Search for the cell housing the specified text and yield its [X, Y] center coordinate. 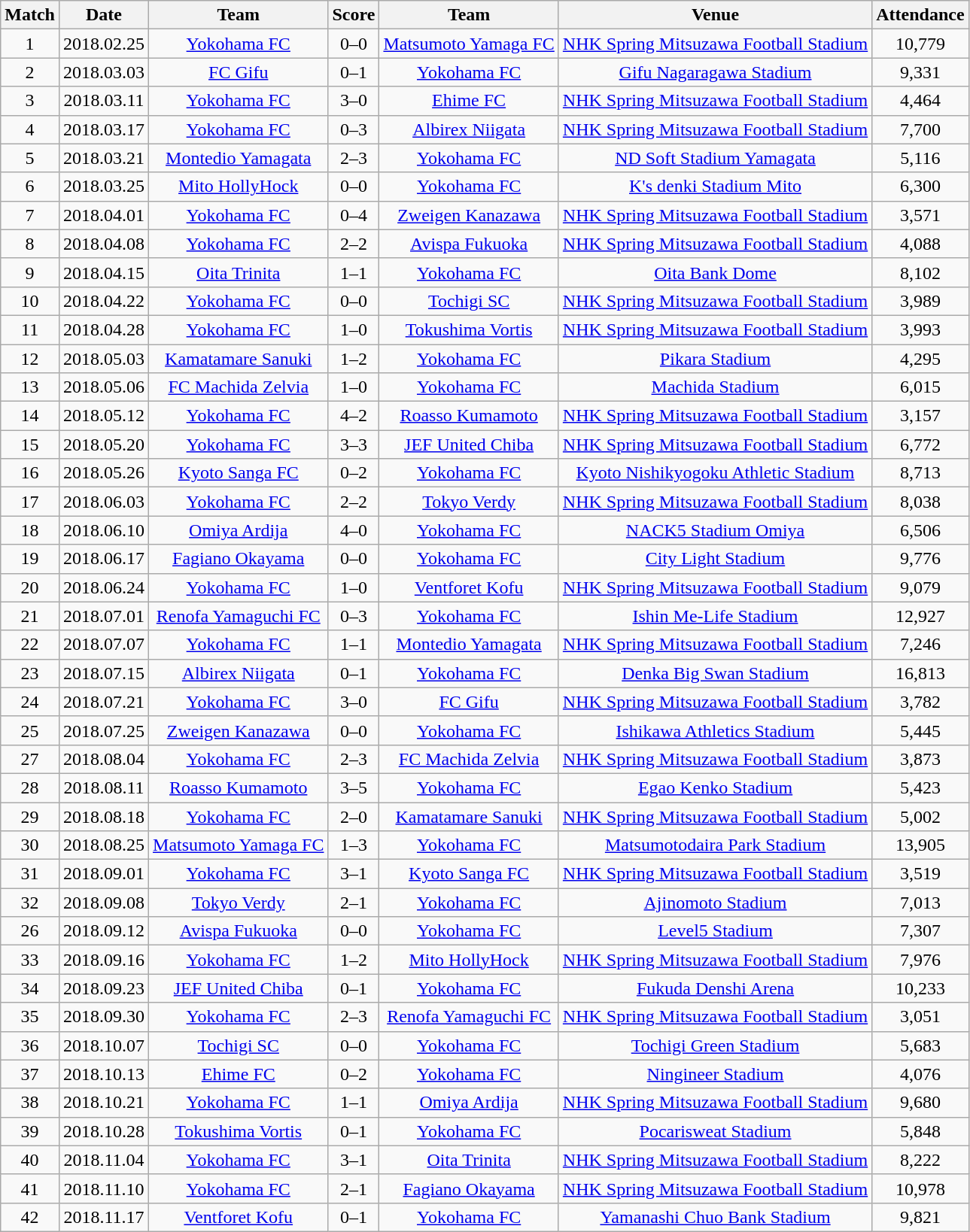
2018.10.21 [104, 1103]
9,079 [920, 587]
10,978 [920, 1188]
9,331 [920, 72]
6,300 [920, 187]
6,772 [920, 445]
Egao Kenko Stadium [715, 787]
19 [30, 559]
7,013 [920, 903]
2018.08.18 [104, 816]
Matsumotodaira Park Stadium [715, 845]
2018.09.30 [104, 1017]
10 [30, 301]
4,076 [920, 1074]
5 [30, 158]
2018.06.17 [104, 559]
2018.09.16 [104, 960]
7,700 [920, 129]
2018.05.03 [104, 359]
27 [30, 759]
2018.09.12 [104, 931]
3,873 [920, 759]
3,051 [920, 1017]
10,233 [920, 988]
15 [30, 445]
34 [30, 988]
13,905 [920, 845]
37 [30, 1074]
Venue [715, 15]
Fukuda Denshi Arena [715, 988]
5,848 [920, 1131]
23 [30, 673]
2018.03.03 [104, 72]
2018.09.01 [104, 874]
3,782 [920, 702]
1–3 [354, 845]
2018.07.07 [104, 645]
16,813 [920, 673]
Score [354, 15]
9 [30, 272]
38 [30, 1103]
Kyoto Nishikyogoku Athletic Stadium [715, 473]
5,423 [920, 787]
14 [30, 416]
NACK5 Stadium Omiya [715, 530]
Gifu Nagaragawa Stadium [715, 72]
30 [30, 845]
29 [30, 816]
Pikara Stadium [715, 359]
2018.06.10 [104, 530]
3,157 [920, 416]
1 [30, 44]
2018.10.07 [104, 1045]
17 [30, 502]
42 [30, 1217]
Date [104, 15]
Attendance [920, 15]
3,993 [920, 329]
2018.08.25 [104, 845]
Tochigi Green Stadium [715, 1045]
Match [30, 15]
Pocarisweat Stadium [715, 1131]
Denka Big Swan Stadium [715, 673]
26 [30, 931]
Machida Stadium [715, 387]
2018.05.06 [104, 387]
28 [30, 787]
2018.05.26 [104, 473]
2018.07.21 [104, 702]
40 [30, 1160]
41 [30, 1188]
2018.11.17 [104, 1217]
13 [30, 387]
25 [30, 730]
3,519 [920, 874]
8,713 [920, 473]
6 [30, 187]
2 [30, 72]
2018.05.12 [104, 416]
35 [30, 1017]
Oita Bank Dome [715, 272]
2018.09.08 [104, 903]
2018.10.28 [104, 1131]
Ningineer Stadium [715, 1074]
18 [30, 530]
12 [30, 359]
0–4 [354, 215]
2018.04.01 [104, 215]
33 [30, 960]
21 [30, 616]
2018.06.03 [104, 502]
9,680 [920, 1103]
2018.07.15 [104, 673]
8,222 [920, 1160]
2018.04.08 [104, 244]
Ajinomoto Stadium [715, 903]
2018.03.25 [104, 187]
K's denki Stadium Mito [715, 187]
5,683 [920, 1045]
9,776 [920, 559]
39 [30, 1131]
2018.10.13 [104, 1074]
5,002 [920, 816]
2018.07.01 [104, 616]
2018.11.04 [104, 1160]
4–2 [354, 416]
2018.06.24 [104, 587]
16 [30, 473]
3–3 [354, 445]
31 [30, 874]
11 [30, 329]
2018.03.17 [104, 129]
7 [30, 215]
10,779 [920, 44]
5,116 [920, 158]
22 [30, 645]
Ishikawa Athletics Stadium [715, 730]
24 [30, 702]
2018.05.20 [104, 445]
12,927 [920, 616]
2018.08.04 [104, 759]
36 [30, 1045]
8,102 [920, 272]
7,307 [920, 931]
7,246 [920, 645]
9,821 [920, 1217]
2018.09.23 [104, 988]
Level5 Stadium [715, 931]
6,506 [920, 530]
8,038 [920, 502]
3,571 [920, 215]
8 [30, 244]
City Light Stadium [715, 559]
3–5 [354, 787]
5,445 [920, 730]
4–0 [354, 530]
4,464 [920, 101]
2018.03.11 [104, 101]
3,989 [920, 301]
32 [30, 903]
2018.07.25 [104, 730]
20 [30, 587]
Ishin Me-Life Stadium [715, 616]
ND Soft Stadium Yamagata [715, 158]
2018.04.28 [104, 329]
2018.02.25 [104, 44]
2018.04.15 [104, 272]
3 [30, 101]
2018.03.21 [104, 158]
4,088 [920, 244]
4 [30, 129]
2018.08.11 [104, 787]
6,015 [920, 387]
2–0 [354, 816]
Yamanashi Chuo Bank Stadium [715, 1217]
2018.04.22 [104, 301]
7,976 [920, 960]
4,295 [920, 359]
2018.11.10 [104, 1188]
